Return [x, y] of the center of cell containing provided text 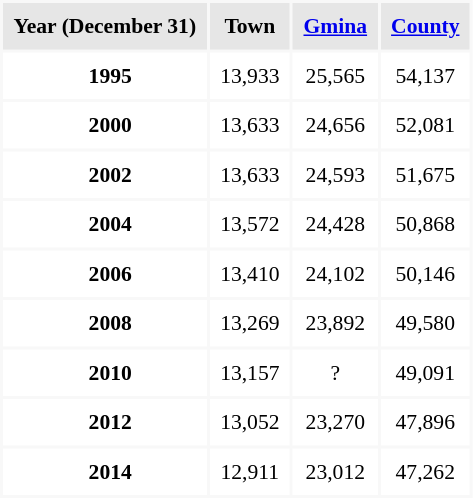
54,137 [426, 75]
23,270 [336, 422]
51,675 [426, 175]
50,868 [426, 224]
2014 [105, 471]
13,269 [250, 323]
23,892 [336, 323]
47,262 [426, 471]
Town [250, 26]
49,091 [426, 373]
Gmina [336, 26]
12,911 [250, 471]
47,896 [426, 422]
County [426, 26]
24,102 [336, 273]
Year (December 31) [105, 26]
13,157 [250, 373]
24,428 [336, 224]
2006 [105, 273]
49,580 [426, 323]
50,146 [426, 273]
52,081 [426, 125]
2002 [105, 175]
13,572 [250, 224]
24,656 [336, 125]
23,012 [336, 471]
2010 [105, 373]
1995 [105, 75]
2000 [105, 125]
13,052 [250, 422]
13,933 [250, 75]
? [336, 373]
24,593 [336, 175]
13,410 [250, 273]
2004 [105, 224]
2008 [105, 323]
2012 [105, 422]
25,565 [336, 75]
